Scan for the cell matching the given text and deliver its [X, Y] coordinate at center. 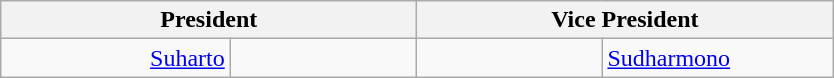
Sudharmono [718, 58]
Vice President [625, 20]
President [209, 20]
Suharto [116, 58]
